Extract the (X, Y) coordinate from the center of the cell holding the provided text.  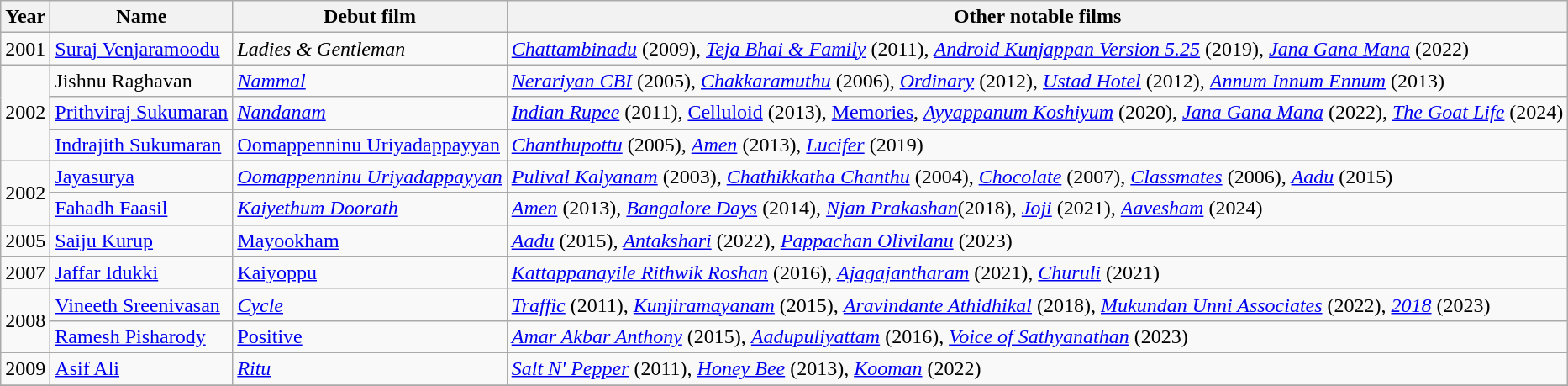
Indian Rupee (2011), Celluloid (2013), Memories, Ayyappanum Koshiyum (2020), Jana Gana Mana (2022), The Goat Life (2024) (1037, 113)
Ramesh Pisharody (141, 336)
Ladies & Gentleman (370, 49)
Kaiyethum Doorath (370, 209)
Salt N' Pepper (2011), Honey Bee (2013), Kooman (2022) (1037, 368)
Chattambinadu (2009), Teja Bhai & Family (2011), Android Kunjappan Version 5.25 (2019), Jana Gana Mana (2022) (1037, 49)
Vineeth Sreenivasan (141, 304)
Year (25, 17)
Jaffar Idukki (141, 272)
Amen (2013), Bangalore Days (2014), Njan Prakashan(2018), Joji (2021), Aavesham (2024) (1037, 209)
Ritu (370, 368)
Other notable films (1037, 17)
Traffic (2011), Kunjiramayanam (2015), Aravindante Athidhikal (2018), Mukundan Unni Associates (2022), 2018 (2023) (1037, 304)
Mayookham (370, 241)
Positive (370, 336)
Suraj Venjaramoodu (141, 49)
2008 (25, 320)
Kaiyoppu (370, 272)
Indrajith Sukumaran (141, 145)
Amar Akbar Anthony (2015), Aadupuliyattam (2016), Voice of Sathyanathan (2023) (1037, 336)
Kattappanayile Rithwik Roshan (2016), Ajagajantharam (2021), Churuli (2021) (1037, 272)
Cycle (370, 304)
Pulival Kalyanam (2003), Chathikkatha Chanthu (2004), Chocolate (2007), Classmates (2006), Aadu (2015) (1037, 177)
Aadu (2015), Antakshari (2022), Pappachan Olivilanu (2023) (1037, 241)
Saiju Kurup (141, 241)
Prithviraj Sukumaran (141, 113)
Nammal (370, 81)
2005 (25, 241)
Chanthupottu (2005), Amen (2013), Lucifer (2019) (1037, 145)
Debut film (370, 17)
Jishnu Raghavan (141, 81)
Fahadh Faasil (141, 209)
Nandanam (370, 113)
Asif Ali (141, 368)
Nerariyan CBI (2005), Chakkaramuthu (2006), Ordinary (2012), Ustad Hotel (2012), Annum Innum Ennum (2013) (1037, 81)
2001 (25, 49)
2009 (25, 368)
Jayasurya (141, 177)
2007 (25, 272)
Name (141, 17)
